For the text-containing cell, return its midpoint in (X, Y) coordinate format. 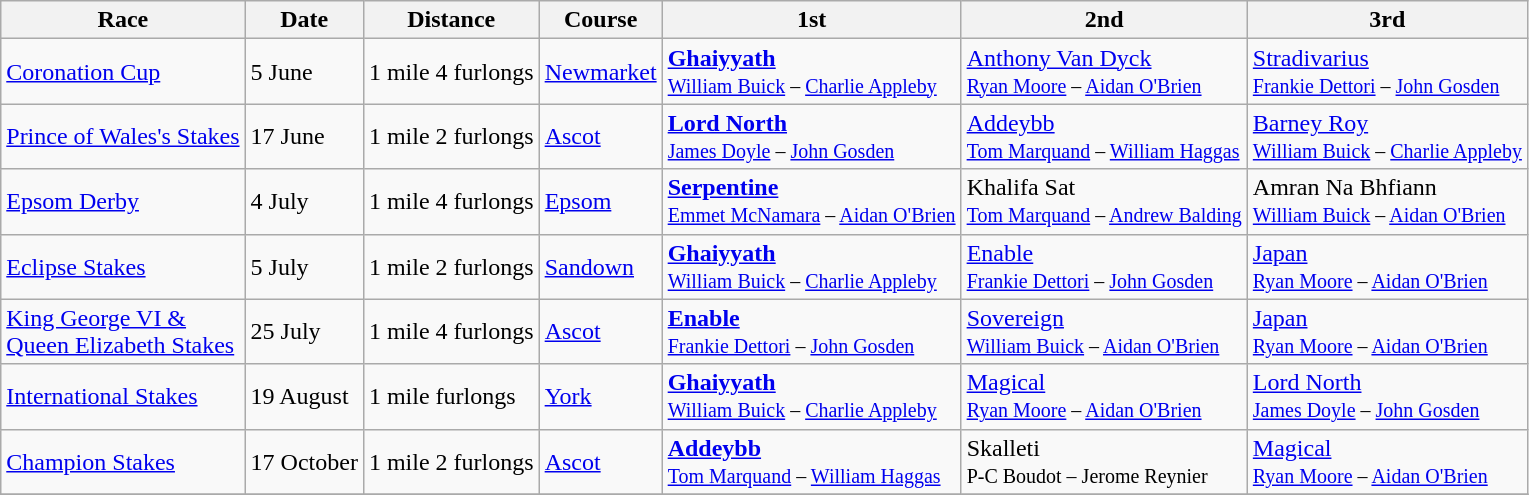
19 August (304, 396)
Epsom (600, 202)
4 July (304, 202)
SerpentineEmmet McNamara – Aidan O'Brien (812, 202)
Prince of Wales's Stakes (123, 136)
Coronation Cup (123, 72)
Sandown (600, 266)
Date (304, 20)
17 June (304, 136)
Race (123, 20)
1 mile furlongs (451, 396)
Eclipse Stakes (123, 266)
3rd (1387, 20)
5 July (304, 266)
Khalifa SatTom Marquand – Andrew Balding (1104, 202)
Epsom Derby (123, 202)
StradivariusFrankie Dettori – John Gosden (1387, 72)
2nd (1104, 20)
Distance (451, 20)
Anthony Van DyckRyan Moore – Aidan O'Brien (1104, 72)
Course (600, 20)
King George VI &Queen Elizabeth Stakes (123, 332)
Barney RoyWilliam Buick – Charlie Appleby (1387, 136)
York (600, 396)
Amran Na BhfiannWilliam Buick – Aidan O'Brien (1387, 202)
5 June (304, 72)
25 July (304, 332)
Champion Stakes (123, 462)
1st (812, 20)
Newmarket (600, 72)
International Stakes (123, 396)
17 October (304, 462)
SovereignWilliam Buick – Aidan O'Brien (1104, 332)
SkalletiP-C Boudot – Jerome Reynier (1104, 462)
